Output the (X, Y) coordinate of the center of the cell containing the given text.  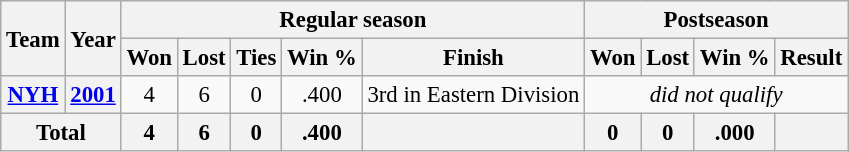
Team (33, 38)
3rd in Eastern Division (474, 95)
Year (93, 38)
Postseason (716, 20)
Finish (474, 58)
2001 (93, 95)
Regular season (353, 20)
.000 (734, 133)
NYH (33, 95)
Total (61, 133)
Ties (256, 58)
Result (812, 58)
did not qualify (716, 95)
